Capture the cell that displays the provided text and extract its (X, Y) central coordinate. 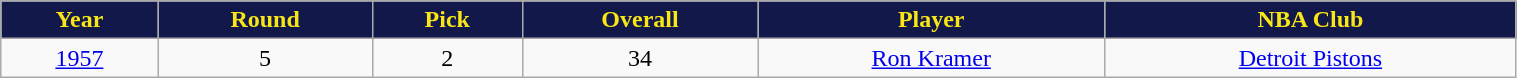
1957 (80, 58)
NBA Club (1310, 20)
2 (447, 58)
5 (265, 58)
Round (265, 20)
Year (80, 20)
Overall (640, 20)
Detroit Pistons (1310, 58)
Pick (447, 20)
34 (640, 58)
Player (932, 20)
Ron Kramer (932, 58)
